Provide the (X, Y) coordinate of the cell's center where the given text is located.  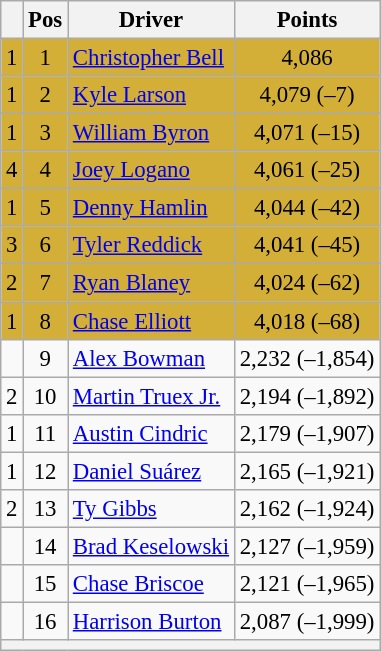
13 (46, 509)
4,041 (–45) (306, 245)
2,162 (–1,924) (306, 509)
2,179 (–1,907) (306, 433)
Pos (46, 20)
Ty Gibbs (152, 509)
4,071 (–15) (306, 133)
Daniel Suárez (152, 471)
4,079 (–7) (306, 95)
2,087 (–1,999) (306, 621)
2,232 (–1,854) (306, 358)
14 (46, 546)
6 (46, 245)
Christopher Bell (152, 58)
Tyler Reddick (152, 245)
Chase Elliott (152, 321)
5 (46, 208)
William Byron (152, 133)
Chase Briscoe (152, 584)
Joey Logano (152, 170)
16 (46, 621)
4,061 (–25) (306, 170)
Driver (152, 20)
10 (46, 396)
12 (46, 471)
8 (46, 321)
Points (306, 20)
Ryan Blaney (152, 283)
Martin Truex Jr. (152, 396)
2,121 (–1,965) (306, 584)
4,024 (–62) (306, 283)
4,086 (306, 58)
4,044 (–42) (306, 208)
2,165 (–1,921) (306, 471)
15 (46, 584)
Austin Cindric (152, 433)
2,127 (–1,959) (306, 546)
9 (46, 358)
Denny Hamlin (152, 208)
7 (46, 283)
4,018 (–68) (306, 321)
Alex Bowman (152, 358)
2,194 (–1,892) (306, 396)
Harrison Burton (152, 621)
Kyle Larson (152, 95)
11 (46, 433)
Brad Keselowski (152, 546)
